Detect which cell encompasses the target text, then output its (x, y) center coordinate. 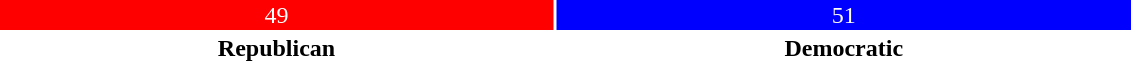
49 (276, 15)
